Scan for the cell matching the given text and deliver its (X, Y) coordinate at center. 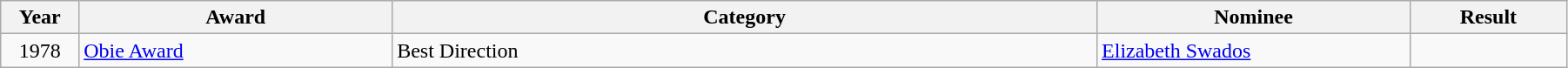
Best Direction (745, 51)
Year (40, 17)
Award (236, 17)
Obie Award (236, 51)
Result (1488, 17)
Nominee (1254, 17)
Elizabeth Swados (1254, 51)
Category (745, 17)
1978 (40, 51)
